Identify which cell holds the provided text, then report its [x, y] central coordinate. 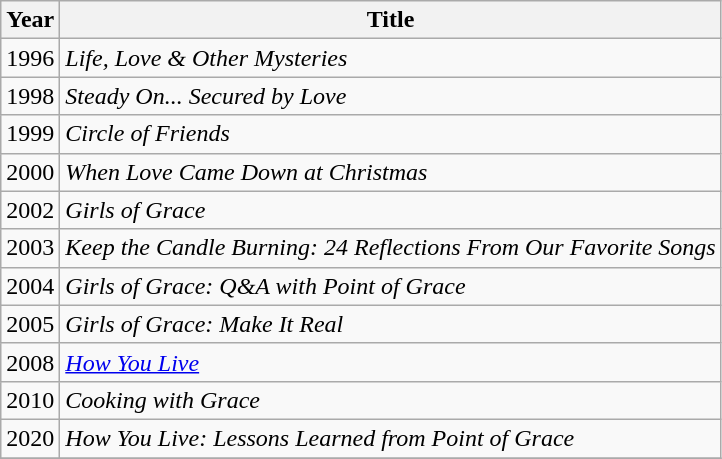
2010 [30, 400]
2020 [30, 438]
2002 [30, 210]
2005 [30, 324]
1996 [30, 58]
Title [390, 20]
2004 [30, 286]
How You Live [390, 362]
Year [30, 20]
Girls of Grace: Q&A with Point of Grace [390, 286]
2003 [30, 248]
1998 [30, 96]
When Love Came Down at Christmas [390, 172]
2008 [30, 362]
Girls of Grace [390, 210]
Cooking with Grace [390, 400]
1999 [30, 134]
Keep the Candle Burning: 24 Reflections From Our Favorite Songs [390, 248]
Steady On... Secured by Love [390, 96]
Circle of Friends [390, 134]
2000 [30, 172]
Girls of Grace: Make It Real [390, 324]
How You Live: Lessons Learned from Point of Grace [390, 438]
Life, Love & Other Mysteries [390, 58]
